Find where the given text appears and provide that cell's center as (x, y) coordinate. 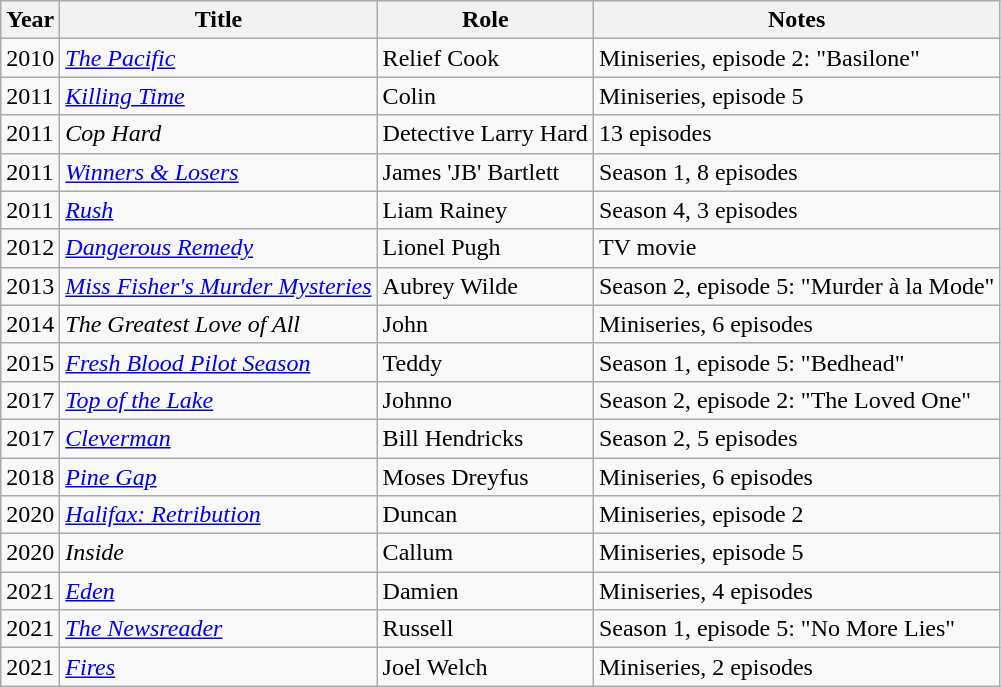
13 episodes (796, 134)
Fires (218, 667)
Season 2, episode 5: "Murder à la Mode" (796, 286)
The Pacific (218, 58)
Season 1, episode 5: "No More Lies" (796, 629)
Pine Gap (218, 477)
2010 (30, 58)
Aubrey Wilde (485, 286)
Relief Cook (485, 58)
Callum (485, 553)
Season 1, episode 5: "Bedhead" (796, 362)
Dangerous Remedy (218, 248)
2014 (30, 324)
Miniseries, episode 2 (796, 515)
Eden (218, 591)
Title (218, 20)
Cop Hard (218, 134)
TV movie (796, 248)
Colin (485, 96)
Duncan (485, 515)
Notes (796, 20)
Teddy (485, 362)
2018 (30, 477)
Season 1, 8 episodes (796, 172)
Halifax: Retribution (218, 515)
Season 4, 3 episodes (796, 210)
Joel Welch (485, 667)
Year (30, 20)
Top of the Lake (218, 400)
Rush (218, 210)
Miniseries, episode 2: "Basilone" (796, 58)
The Greatest Love of All (218, 324)
Miss Fisher's Murder Mysteries (218, 286)
Role (485, 20)
The Newsreader (218, 629)
Lionel Pugh (485, 248)
Miniseries, 4 episodes (796, 591)
Damien (485, 591)
Season 2, episode 2: "The Loved One" (796, 400)
Johnno (485, 400)
Cleverman (218, 438)
Detective Larry Hard (485, 134)
Winners & Losers (218, 172)
2013 (30, 286)
Fresh Blood Pilot Season (218, 362)
James 'JB' Bartlett (485, 172)
Season 2, 5 episodes (796, 438)
John (485, 324)
Moses Dreyfus (485, 477)
2015 (30, 362)
Inside (218, 553)
2012 (30, 248)
Russell (485, 629)
Killing Time (218, 96)
Liam Rainey (485, 210)
Bill Hendricks (485, 438)
Miniseries, 2 episodes (796, 667)
